Find where the given text appears and provide that cell's center as [x, y] coordinate. 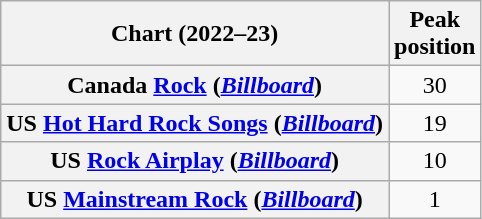
US Mainstream Rock (Billboard) [195, 199]
10 [435, 161]
30 [435, 85]
1 [435, 199]
US Hot Hard Rock Songs (Billboard) [195, 123]
Chart (2022–23) [195, 34]
19 [435, 123]
Canada Rock (Billboard) [195, 85]
US Rock Airplay (Billboard) [195, 161]
Peakposition [435, 34]
